From the cell containing the given text, extract its center point as [x, y] coordinate. 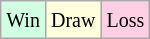
Win [24, 20]
Loss [126, 20]
Draw [72, 20]
